Provide the (X, Y) coordinate of the cell's center where the given text is located.  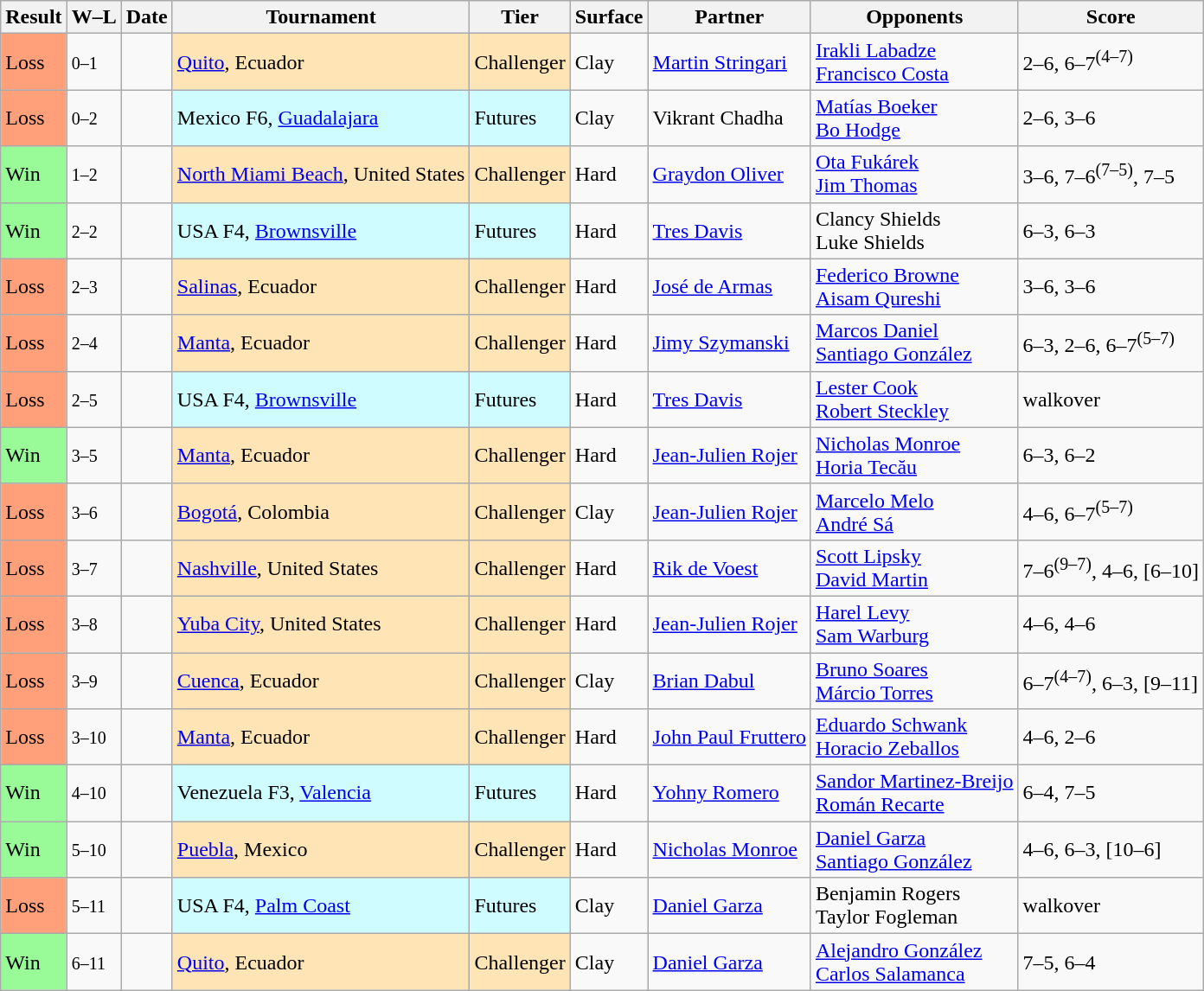
Venezuela F3, Valencia (321, 794)
Vikrant Chadha (729, 118)
Graydon Oliver (729, 175)
1–2 (93, 175)
5–11 (93, 906)
2–6, 6–7(4–7) (1111, 62)
3–8 (93, 624)
Clancy Shields Luke Shields (914, 230)
Alejandro González Carlos Salamanca (914, 962)
Brian Dabul (729, 680)
2–6, 3–6 (1111, 118)
Nicholas Monroe (729, 849)
6–11 (93, 962)
4–6, 6–7(5–7) (1111, 512)
José de Armas (729, 287)
4–6, 6–3, [10–6] (1111, 849)
Lester Cook Robert Steckley (914, 400)
North Miami Beach, United States (321, 175)
3–6, 3–6 (1111, 287)
Opponents (914, 17)
0–1 (93, 62)
Nashville, United States (321, 567)
6–3, 6–2 (1111, 455)
4–10 (93, 794)
Jimy Szymanski (729, 342)
Tournament (321, 17)
John Paul Fruttero (729, 737)
Ota Fukárek Jim Thomas (914, 175)
Eduardo Schwank Horacio Zeballos (914, 737)
3–9 (93, 680)
4–6, 4–6 (1111, 624)
2–5 (93, 400)
Scott Lipsky David Martin (914, 567)
Sandor Martinez-Breijo Román Recarte (914, 794)
7–5, 6–4 (1111, 962)
W–L (93, 17)
Daniel Garza Santiago González (914, 849)
Rik de Voest (729, 567)
Partner (729, 17)
Benjamin Rogers Taylor Fogleman (914, 906)
4–6, 2–6 (1111, 737)
Yohny Romero (729, 794)
Cuenca, Ecuador (321, 680)
Bogotá, Colombia (321, 512)
6–7(4–7), 6–3, [9–11] (1111, 680)
3–5 (93, 455)
Irakli Labadze Francisco Costa (914, 62)
2–3 (93, 287)
5–10 (93, 849)
USA F4, Palm Coast (321, 906)
6–3, 2–6, 6–7(5–7) (1111, 342)
Mexico F6, Guadalajara (321, 118)
Nicholas Monroe Horia Tecău (914, 455)
Federico Browne Aisam Qureshi (914, 287)
7–6(9–7), 4–6, [6–10] (1111, 567)
Surface (609, 17)
3–7 (93, 567)
Salinas, Ecuador (321, 287)
3–6 (93, 512)
Marcos Daniel Santiago González (914, 342)
3–10 (93, 737)
Marcelo Melo André Sá (914, 512)
2–4 (93, 342)
3–6, 7–6(7–5), 7–5 (1111, 175)
Result (34, 17)
6–3, 6–3 (1111, 230)
Matías Boeker Bo Hodge (914, 118)
Bruno Soares Márcio Torres (914, 680)
Puebla, Mexico (321, 849)
Martin Stringari (729, 62)
Tier (520, 17)
6–4, 7–5 (1111, 794)
2–2 (93, 230)
Date (147, 17)
Score (1111, 17)
0–2 (93, 118)
Harel Levy Sam Warburg (914, 624)
Yuba City, United States (321, 624)
